Capture the cell that displays the provided text and extract its [x, y] central coordinate. 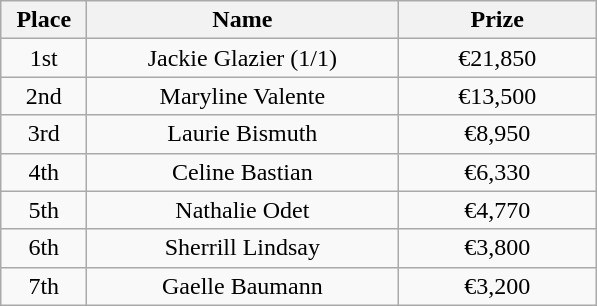
€4,770 [498, 210]
7th [44, 286]
€6,330 [498, 172]
Laurie Bismuth [242, 134]
Jackie Glazier (1/1) [242, 58]
1st [44, 58]
Place [44, 20]
4th [44, 172]
Gaelle Baumann [242, 286]
€3,200 [498, 286]
€8,950 [498, 134]
6th [44, 248]
Sherrill Lindsay [242, 248]
3rd [44, 134]
Name [242, 20]
Nathalie Odet [242, 210]
€21,850 [498, 58]
Maryline Valente [242, 96]
Celine Bastian [242, 172]
€13,500 [498, 96]
Prize [498, 20]
€3,800 [498, 248]
5th [44, 210]
2nd [44, 96]
